Identify which cell holds the provided text, then report its [X, Y] central coordinate. 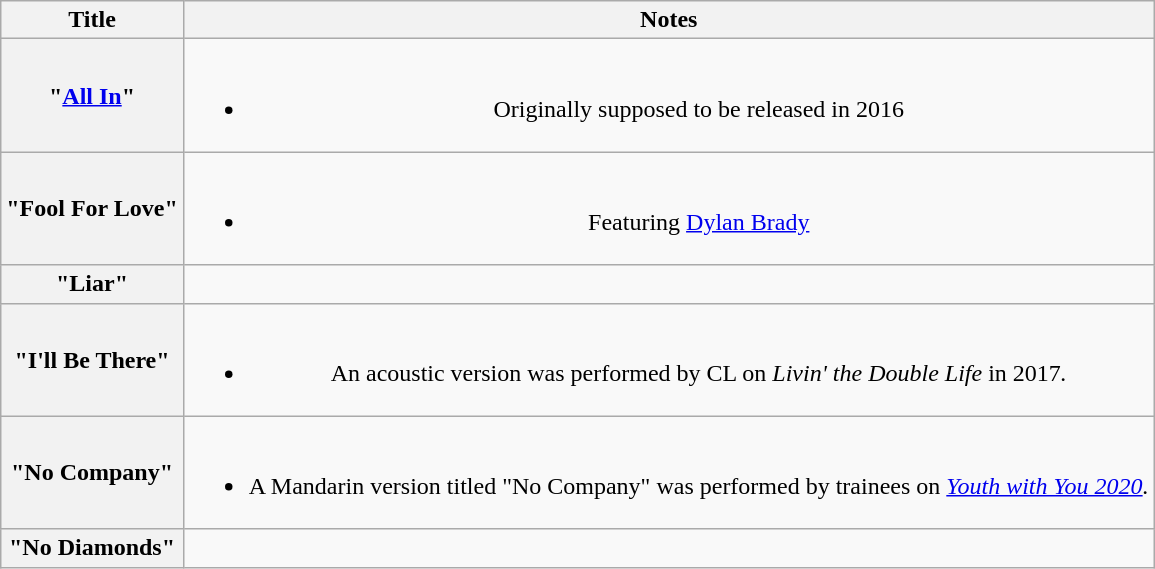
Featuring Dylan Brady [668, 208]
Notes [668, 20]
"Fool For Love" [92, 208]
Title [92, 20]
Originally supposed to be released in 2016 [668, 96]
"All In" [92, 96]
"No Diamonds" [92, 548]
An acoustic version was performed by CL on Livin' the Double Life in 2017. [668, 360]
A Mandarin version titled "No Company" was performed by trainees on Youth with You 2020. [668, 472]
"No Company" [92, 472]
"I'll Be There" [92, 360]
"Liar" [92, 284]
